Locate the cell with the specified text and output its (x, y) center coordinate. 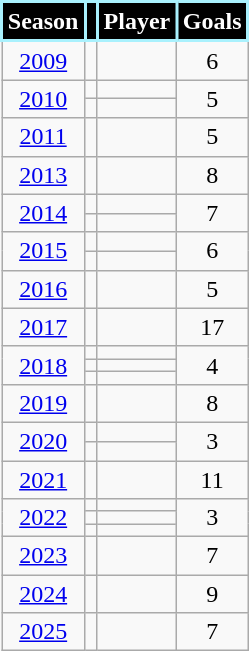
2010 (44, 99)
9 (212, 594)
2023 (44, 556)
2011 (44, 137)
2024 (44, 594)
2019 (44, 403)
2017 (44, 327)
17 (212, 327)
2020 (44, 441)
2015 (44, 251)
2021 (44, 479)
2013 (44, 175)
4 (212, 365)
2025 (44, 632)
2022 (44, 518)
Player (136, 22)
Season (44, 22)
11 (212, 479)
Goals (212, 22)
2018 (44, 365)
2009 (44, 60)
2014 (44, 213)
2016 (44, 289)
